Search for the cell housing the specified text and yield its (X, Y) center coordinate. 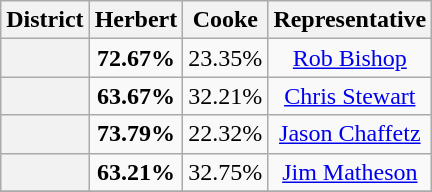
Representative (350, 20)
Herbert (136, 20)
District (45, 20)
Cooke (226, 20)
32.75% (226, 172)
Chris Stewart (350, 96)
72.67% (136, 58)
Jim Matheson (350, 172)
22.32% (226, 134)
63.67% (136, 96)
63.21% (136, 172)
23.35% (226, 58)
32.21% (226, 96)
Rob Bishop (350, 58)
Jason Chaffetz (350, 134)
73.79% (136, 134)
